For the text-containing cell, return its midpoint in [X, Y] coordinate format. 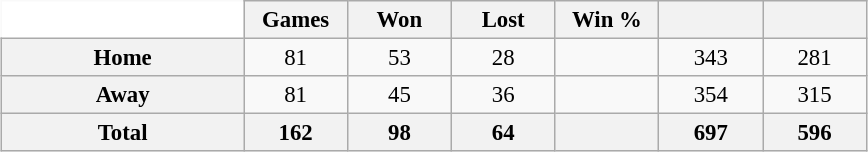
45 [399, 95]
Home [123, 57]
64 [503, 133]
53 [399, 57]
697 [711, 133]
98 [399, 133]
Lost [503, 20]
Won [399, 20]
281 [815, 57]
162 [296, 133]
Win % [607, 20]
Away [123, 95]
Total [123, 133]
28 [503, 57]
Games [296, 20]
36 [503, 95]
596 [815, 133]
354 [711, 95]
315 [815, 95]
343 [711, 57]
